Return (x, y) of the center of cell containing provided text 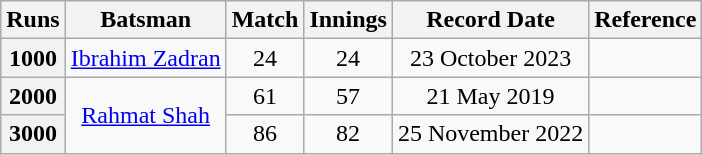
Record Date (490, 20)
Ibrahim Zadran (146, 58)
Match (265, 20)
Runs (33, 20)
2000 (33, 96)
25 November 2022 (490, 134)
61 (265, 96)
Innings (348, 20)
Rahmat Shah (146, 115)
Batsman (146, 20)
21 May 2019 (490, 96)
3000 (33, 134)
1000 (33, 58)
23 October 2023 (490, 58)
Reference (646, 20)
86 (265, 134)
57 (348, 96)
82 (348, 134)
